Search for the cell housing the specified text and yield its (X, Y) center coordinate. 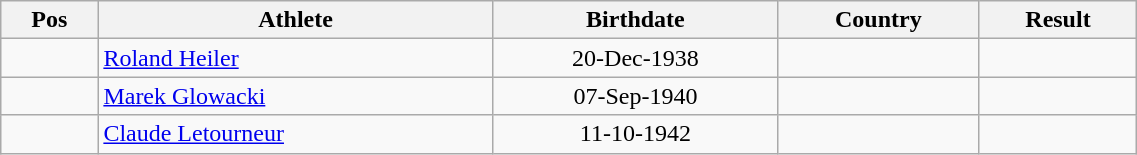
Claude Letourneur (296, 134)
11-10-1942 (635, 134)
Athlete (296, 20)
Pos (50, 20)
Result (1058, 20)
Country (878, 20)
Birthdate (635, 20)
Marek Glowacki (296, 96)
Roland Heiler (296, 58)
07-Sep-1940 (635, 96)
20-Dec-1938 (635, 58)
